Provide the (x, y) coordinate of the cell's center where the given text is located.  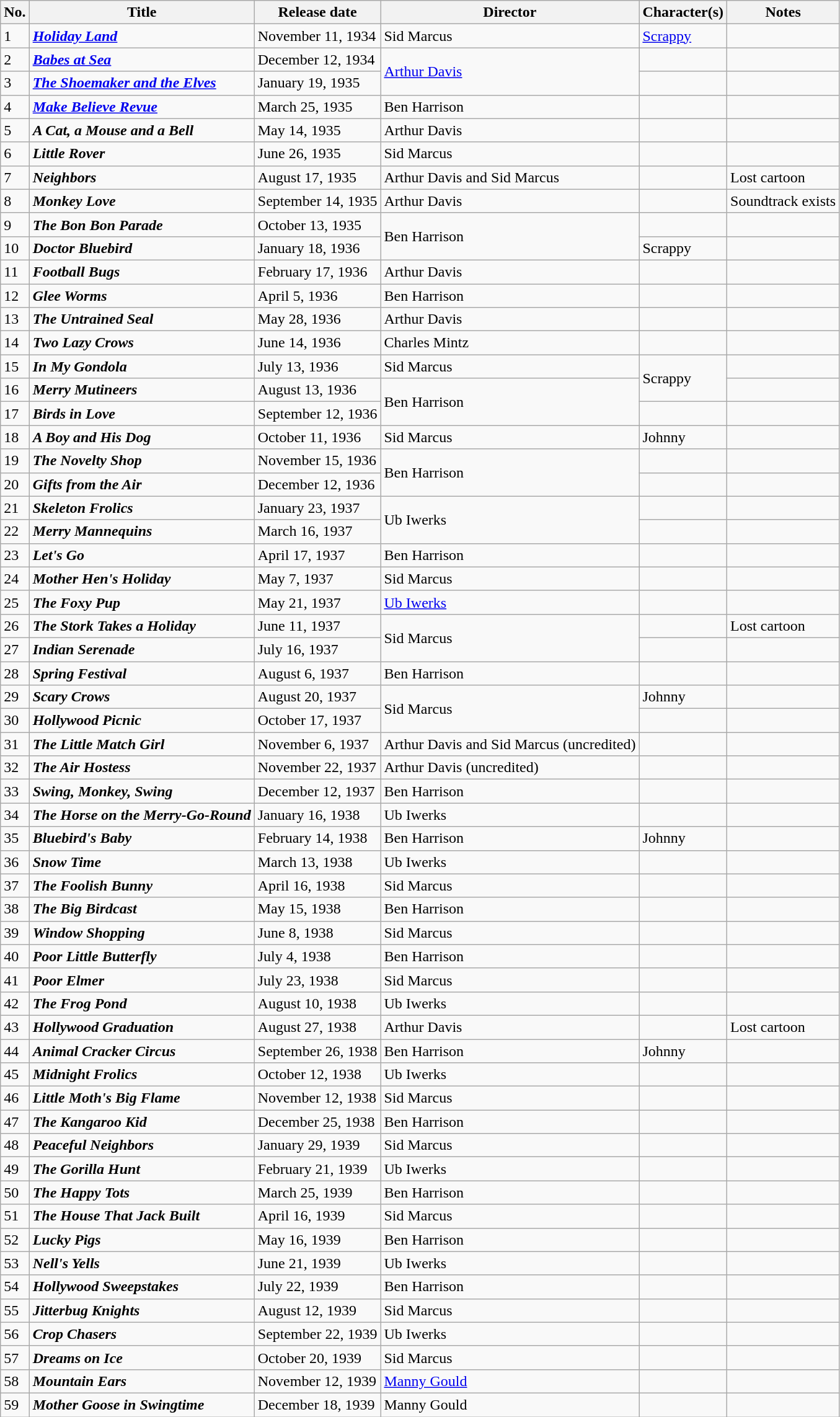
December 25, 1938 (317, 1122)
Doctor Bluebird (141, 248)
The Horse on the Merry-Go-Round (141, 815)
The Shoemaker and the Elves (141, 83)
April 16, 1938 (317, 886)
Babes at Sea (141, 60)
March 25, 1939 (317, 1193)
December 12, 1934 (317, 60)
26 (15, 626)
2 (15, 60)
28 (15, 673)
Little Rover (141, 154)
The Little Match Girl (141, 744)
Arthur Davis (uncredited) (510, 768)
August 20, 1937 (317, 697)
June 14, 1936 (317, 343)
November 6, 1937 (317, 744)
16 (15, 390)
Holiday Land (141, 36)
3 (15, 83)
August 27, 1938 (317, 1027)
23 (15, 555)
11 (15, 272)
42 (15, 1003)
Let's Go (141, 555)
The Stork Takes a Holiday (141, 626)
56 (15, 1334)
May 21, 1937 (317, 602)
A Boy and His Dog (141, 437)
12 (15, 296)
40 (15, 956)
February 14, 1938 (317, 838)
Swing, Monkey, Swing (141, 791)
Release date (317, 12)
24 (15, 579)
Jitterbug Knights (141, 1310)
10 (15, 248)
49 (15, 1169)
October 11, 1936 (317, 437)
Indian Serenade (141, 649)
30 (15, 721)
June 8, 1938 (317, 933)
Skeleton Frolics (141, 508)
Midnight Frolics (141, 1075)
15 (15, 366)
The Novelty Shop (141, 461)
Birds in Love (141, 414)
August 12, 1939 (317, 1310)
The Air Hostess (141, 768)
No. (15, 12)
22 (15, 531)
Peaceful Neighbors (141, 1145)
Lucky Pigs (141, 1240)
The Bon Bon Parade (141, 224)
The Kangaroo Kid (141, 1122)
January 18, 1936 (317, 248)
November 12, 1938 (317, 1098)
May 14, 1935 (317, 130)
November 22, 1937 (317, 768)
Notes (784, 12)
50 (15, 1193)
July 13, 1936 (317, 366)
Spring Festival (141, 673)
Mother Hen's Holiday (141, 579)
46 (15, 1098)
Dreams on Ice (141, 1357)
October 13, 1935 (317, 224)
July 4, 1938 (317, 956)
32 (15, 768)
27 (15, 649)
39 (15, 933)
8 (15, 201)
31 (15, 744)
June 11, 1937 (317, 626)
Hollywood Graduation (141, 1027)
September 26, 1938 (317, 1051)
Character(s) (683, 12)
48 (15, 1145)
7 (15, 177)
May 28, 1936 (317, 319)
December 18, 1939 (317, 1405)
April 5, 1936 (317, 296)
December 12, 1937 (317, 791)
54 (15, 1287)
February 21, 1939 (317, 1169)
Soundtrack exists (784, 201)
53 (15, 1263)
September 12, 1936 (317, 414)
47 (15, 1122)
January 29, 1939 (317, 1145)
51 (15, 1216)
January 16, 1938 (317, 815)
20 (15, 484)
Hollywood Picnic (141, 721)
35 (15, 838)
The House That Jack Built (141, 1216)
February 17, 1936 (317, 272)
October 20, 1939 (317, 1357)
Hollywood Sweepstakes (141, 1287)
Mountain Ears (141, 1381)
13 (15, 319)
45 (15, 1075)
Arthur Davis and Sid Marcus (uncredited) (510, 744)
May 16, 1939 (317, 1240)
58 (15, 1381)
Mother Goose in Swingtime (141, 1405)
Nell's Yells (141, 1263)
9 (15, 224)
19 (15, 461)
25 (15, 602)
December 12, 1936 (317, 484)
November 11, 1934 (317, 36)
The Foxy Pup (141, 602)
Merry Mannequins (141, 531)
18 (15, 437)
Arthur Davis and Sid Marcus (510, 177)
17 (15, 414)
The Foolish Bunny (141, 886)
The Gorilla Hunt (141, 1169)
November 12, 1939 (317, 1381)
Title (141, 12)
57 (15, 1357)
January 23, 1937 (317, 508)
37 (15, 886)
Glee Worms (141, 296)
Football Bugs (141, 272)
September 14, 1935 (317, 201)
Director (510, 12)
July 22, 1939 (317, 1287)
September 22, 1939 (317, 1334)
Poor Elmer (141, 980)
June 26, 1935 (317, 154)
October 17, 1937 (317, 721)
April 16, 1939 (317, 1216)
33 (15, 791)
4 (15, 107)
5 (15, 130)
38 (15, 909)
August 13, 1936 (317, 390)
41 (15, 980)
August 6, 1937 (317, 673)
59 (15, 1405)
The Frog Pond (141, 1003)
The Happy Tots (141, 1193)
The Untrained Seal (141, 319)
A Cat, a Mouse and a Bell (141, 130)
April 17, 1937 (317, 555)
July 16, 1937 (317, 649)
Scary Crows (141, 697)
Bluebird's Baby (141, 838)
Animal Cracker Circus (141, 1051)
Neighbors (141, 177)
May 7, 1937 (317, 579)
Monkey Love (141, 201)
Crop Chasers (141, 1334)
Charles Mintz (510, 343)
Gifts from the Air (141, 484)
May 15, 1938 (317, 909)
March 16, 1937 (317, 531)
Poor Little Butterfly (141, 956)
August 10, 1938 (317, 1003)
44 (15, 1051)
March 25, 1935 (317, 107)
34 (15, 815)
52 (15, 1240)
Snow Time (141, 862)
In My Gondola (141, 366)
August 17, 1935 (317, 177)
November 15, 1936 (317, 461)
July 23, 1938 (317, 980)
Window Shopping (141, 933)
36 (15, 862)
29 (15, 697)
June 21, 1939 (317, 1263)
1 (15, 36)
The Big Birdcast (141, 909)
Merry Mutineers (141, 390)
Make Believe Revue (141, 107)
January 19, 1935 (317, 83)
Little Moth's Big Flame (141, 1098)
55 (15, 1310)
14 (15, 343)
Two Lazy Crows (141, 343)
21 (15, 508)
43 (15, 1027)
October 12, 1938 (317, 1075)
March 13, 1938 (317, 862)
6 (15, 154)
